From the cell containing the given text, extract its center point as (X, Y) coordinate. 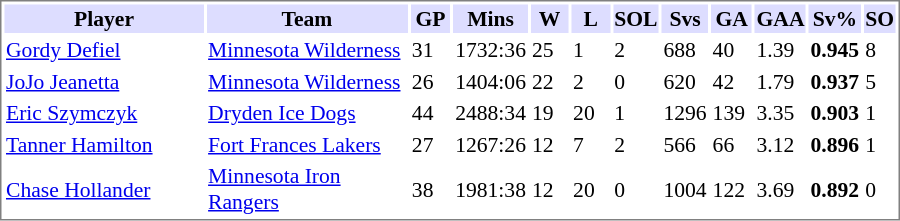
27 (430, 144)
1296 (685, 113)
Tanner Hamilton (104, 144)
Chase Hollander (104, 189)
1981:38 (491, 189)
Minnesota Iron Rangers (308, 189)
44 (430, 113)
GP (430, 18)
3.35 (780, 113)
8 (880, 50)
566 (685, 144)
Eric Szymczyk (104, 113)
Fort Frances Lakers (308, 144)
1.39 (780, 50)
Svs (685, 18)
W (549, 18)
122 (732, 189)
26 (430, 82)
1267:26 (491, 144)
SOL (636, 18)
L (591, 18)
JoJo Jeanetta (104, 82)
0.937 (835, 82)
40 (732, 50)
3.12 (780, 144)
42 (732, 82)
SO (880, 18)
Dryden Ice Dogs (308, 113)
25 (549, 50)
0.896 (835, 144)
22 (549, 82)
0.903 (835, 113)
2488:34 (491, 113)
Team (308, 18)
1004 (685, 189)
Gordy Defiel (104, 50)
38 (430, 189)
66 (732, 144)
GA (732, 18)
19 (549, 113)
3.69 (780, 189)
5 (880, 82)
Player (104, 18)
139 (732, 113)
0.945 (835, 50)
Sv% (835, 18)
1.79 (780, 82)
620 (685, 82)
Mins (491, 18)
688 (685, 50)
31 (430, 50)
1404:06 (491, 82)
7 (591, 144)
GAA (780, 18)
0.892 (835, 189)
1732:36 (491, 50)
